Return [X, Y] of the center of cell containing provided text 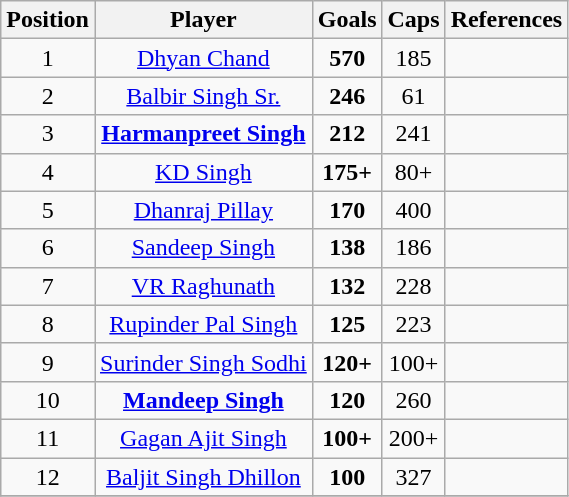
260 [414, 400]
Caps [414, 20]
200+ [414, 438]
9 [48, 362]
12 [48, 477]
Gagan Ajit Singh [203, 438]
212 [347, 134]
Balbir Singh Sr. [203, 96]
138 [347, 248]
10 [48, 400]
185 [414, 58]
125 [347, 324]
570 [347, 58]
120 [347, 400]
246 [347, 96]
Harmanpreet Singh [203, 134]
61 [414, 96]
Baljit Singh Dhillon [203, 477]
Player [203, 20]
VR Raghunath [203, 286]
Position [48, 20]
228 [414, 286]
175+ [347, 172]
7 [48, 286]
223 [414, 324]
Mandeep Singh [203, 400]
References [506, 20]
Rupinder Pal Singh [203, 324]
6 [48, 248]
100 [347, 477]
132 [347, 286]
400 [414, 210]
170 [347, 210]
Dhanraj Pillay [203, 210]
3 [48, 134]
8 [48, 324]
KD Singh [203, 172]
Goals [347, 20]
80+ [414, 172]
241 [414, 134]
5 [48, 210]
Sandeep Singh [203, 248]
120+ [347, 362]
1 [48, 58]
11 [48, 438]
Dhyan Chand [203, 58]
186 [414, 248]
2 [48, 96]
327 [414, 477]
Surinder Singh Sodhi [203, 362]
4 [48, 172]
